Search for the cell housing the specified text and yield its [X, Y] center coordinate. 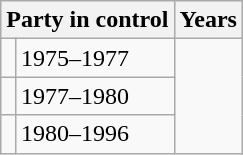
1980–1996 [94, 134]
Party in control [88, 20]
Years [208, 20]
1977–1980 [94, 96]
1975–1977 [94, 58]
